Find where the given text appears and provide that cell's center as [X, Y] coordinate. 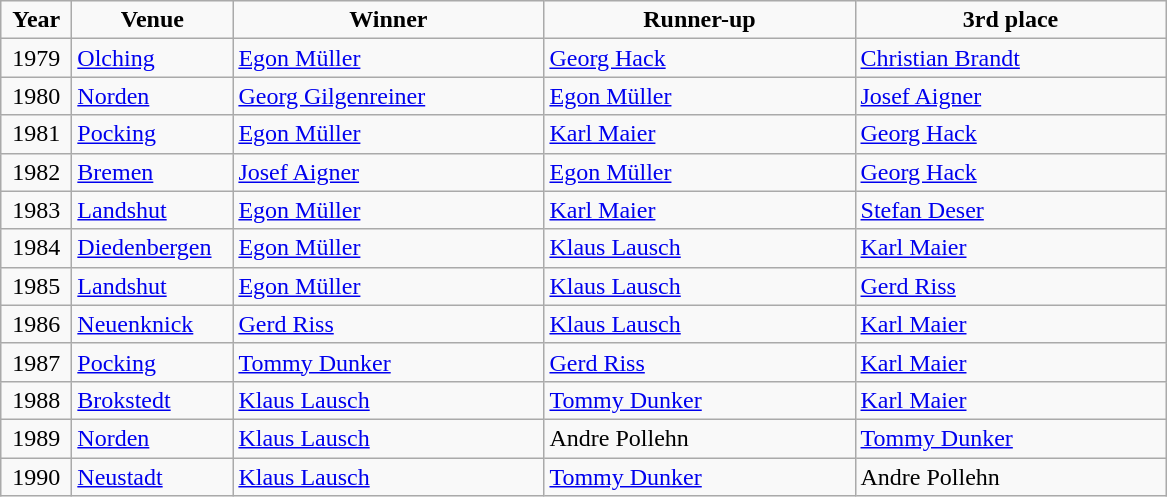
Diedenbergen [152, 248]
1990 [36, 477]
Georg Gilgenreiner [388, 96]
Neustadt [152, 477]
Venue [152, 20]
1987 [36, 362]
1979 [36, 58]
Christian Brandt [1010, 58]
1988 [36, 400]
3rd place [1010, 20]
Winner [388, 20]
Neuenknick [152, 324]
1989 [36, 438]
Brokstedt [152, 400]
1982 [36, 172]
1981 [36, 134]
Bremen [152, 172]
1985 [36, 286]
1980 [36, 96]
Runner-up [700, 20]
Year [36, 20]
1986 [36, 324]
Stefan Deser [1010, 210]
1984 [36, 248]
Olching [152, 58]
1983 [36, 210]
